Scan for the cell matching the given text and deliver its (x, y) coordinate at center. 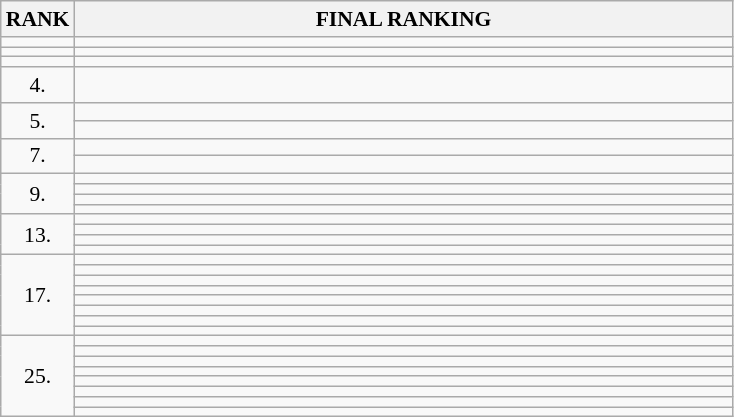
FINAL RANKING (403, 19)
13. (38, 235)
4. (38, 85)
9. (38, 194)
7. (38, 156)
17. (38, 296)
25. (38, 376)
5. (38, 121)
RANK (38, 19)
